Output the (X, Y) coordinate of the center of the cell containing the given text.  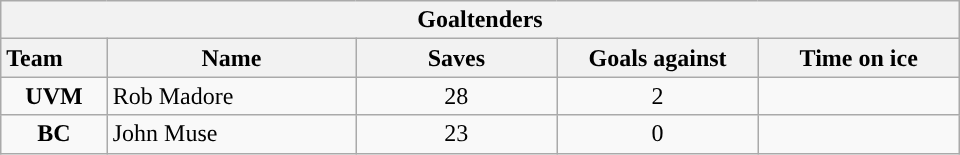
Goaltenders (480, 20)
Rob Madore (232, 96)
0 (658, 134)
Team (54, 58)
Name (232, 58)
Time on ice (858, 58)
23 (456, 134)
Saves (456, 58)
2 (658, 96)
UVM (54, 96)
John Muse (232, 134)
28 (456, 96)
BC (54, 134)
Goals against (658, 58)
